Provide the (X, Y) coordinate of the cell's center where the given text is located.  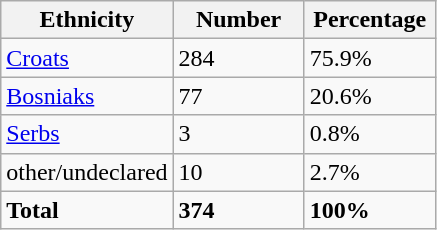
Ethnicity (87, 20)
75.9% (370, 58)
Total (87, 210)
77 (238, 96)
Percentage (370, 20)
other/undeclared (87, 172)
Number (238, 20)
10 (238, 172)
3 (238, 134)
2.7% (370, 172)
20.6% (370, 96)
100% (370, 210)
374 (238, 210)
Croats (87, 58)
Bosniaks (87, 96)
284 (238, 58)
Serbs (87, 134)
0.8% (370, 134)
